Identify which cell holds the provided text, then report its [X, Y] central coordinate. 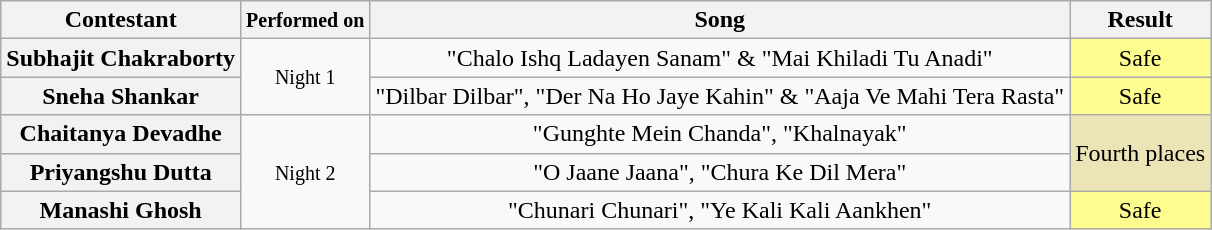
Night 2 [306, 172]
"Gunghte Mein Chanda", "Khalnayak" [720, 134]
Performed on [306, 20]
"Chalo Ishq Ladayen Sanam" & "Mai Khiladi Tu Anadi" [720, 58]
Result [1140, 20]
Sneha Shankar [121, 96]
Subhajit Chakraborty [121, 58]
Night 1 [306, 77]
"O Jaane Jaana", "Chura Ke Dil Mera" [720, 172]
Chaitanya Devadhe [121, 134]
"Chunari Chunari", "Ye Kali Kali Aankhen" [720, 210]
Song [720, 20]
Priyangshu Dutta [121, 172]
"Dilbar Dilbar", "Der Na Ho Jaye Kahin" & "Aaja Ve Mahi Tera Rasta" [720, 96]
Contestant [121, 20]
Manashi Ghosh [121, 210]
Fourth places [1140, 153]
